Scan for the cell matching the given text and deliver its (X, Y) coordinate at center. 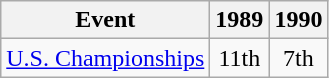
Event (106, 20)
1990 (298, 20)
11th (240, 58)
1989 (240, 20)
U.S. Championships (106, 58)
7th (298, 58)
